Provide the (X, Y) coordinate of the cell's center where the given text is located.  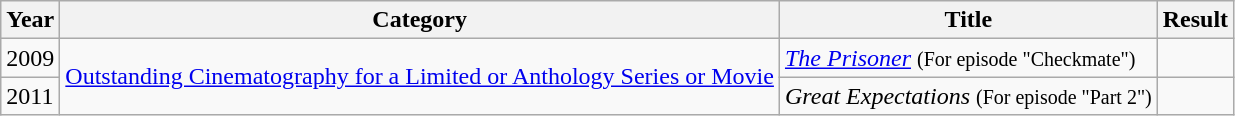
Category (420, 20)
Great Expectations (For episode "Part 2") (968, 96)
Outstanding Cinematography for a Limited or Anthology Series or Movie (420, 77)
2009 (30, 58)
2011 (30, 96)
Year (30, 20)
Result (1195, 20)
The Prisoner (For episode "Checkmate") (968, 58)
Title (968, 20)
